Output the [X, Y] coordinate of the center of the cell containing the given text.  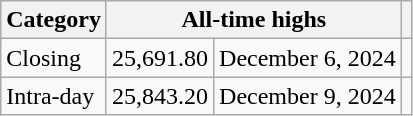
Category [54, 20]
December 9, 2024 [308, 96]
All-time highs [254, 20]
25,691.80 [160, 58]
Closing [54, 58]
December 6, 2024 [308, 58]
Intra-day [54, 96]
25,843.20 [160, 96]
